Search for the cell housing the specified text and yield its [x, y] center coordinate. 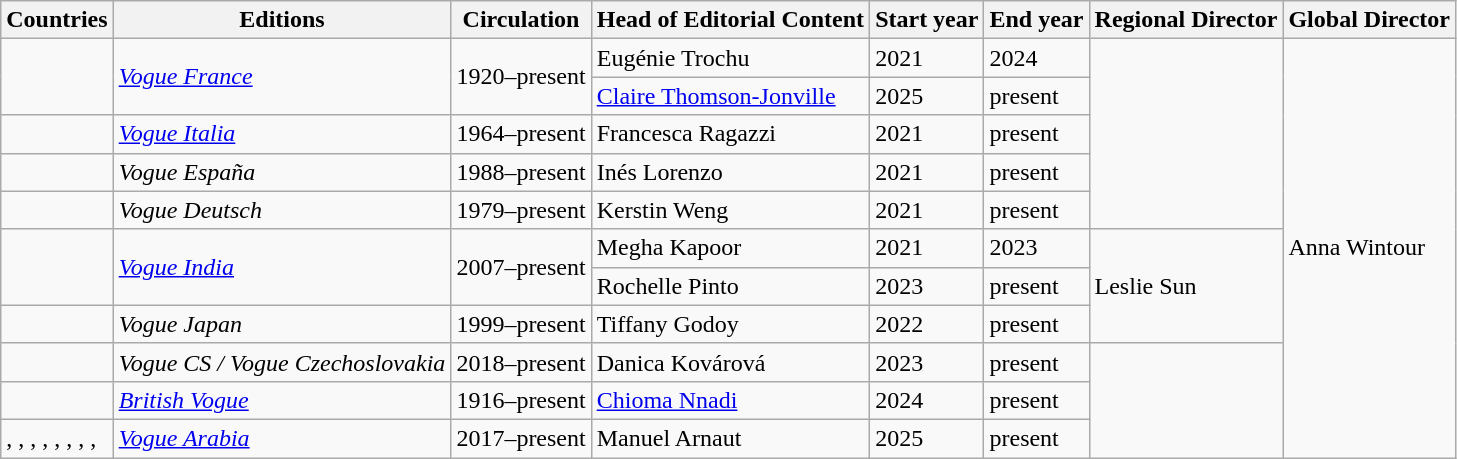
Vogue Arabia [282, 438]
Vogue India [282, 267]
1999–present [521, 324]
Eugénie Trochu [730, 58]
Editions [282, 20]
British Vogue [282, 400]
End year [1036, 20]
Regional Director [1186, 20]
Chioma Nnadi [730, 400]
Vogue Japan [282, 324]
2017–present [521, 438]
Tiffany Godoy [730, 324]
Vogue España [282, 172]
1916–present [521, 400]
Francesca Ragazzi [730, 134]
1979–present [521, 210]
Kerstin Weng [730, 210]
Claire Thomson-Jonville [730, 96]
2022 [927, 324]
1964–present [521, 134]
Megha Kapoor [730, 248]
, , , , , , , , [57, 438]
Global Director [1370, 20]
1920–present [521, 77]
Circulation [521, 20]
Leslie Sun [1186, 286]
2018–present [521, 362]
Vogue Italia [282, 134]
Start year [927, 20]
2007–present [521, 267]
Inés Lorenzo [730, 172]
Countries [57, 20]
1988–present [521, 172]
Anna Wintour [1370, 248]
Danica Kovárová [730, 362]
Rochelle Pinto [730, 286]
Vogue CS / Vogue Czechoslovakia [282, 362]
Manuel Arnaut [730, 438]
Vogue Deutsch [282, 210]
Head of Editorial Content [730, 20]
Vogue France [282, 77]
